Determine the [X, Y] coordinate at the center of the cell enclosing the given text.  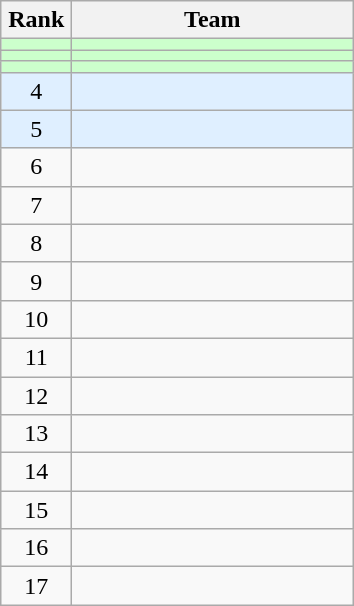
17 [36, 586]
Rank [36, 20]
4 [36, 91]
6 [36, 167]
5 [36, 129]
14 [36, 472]
Team [212, 20]
8 [36, 243]
10 [36, 319]
16 [36, 548]
12 [36, 395]
13 [36, 434]
11 [36, 357]
7 [36, 205]
9 [36, 281]
15 [36, 510]
